Find where the given text appears and provide that cell's center as [X, Y] coordinate. 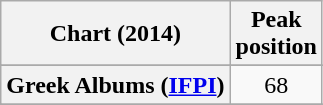
Peakposition [276, 34]
Greek Albums (IFPI) [116, 85]
68 [276, 85]
Chart (2014) [116, 34]
